Find where the given text appears and provide that cell's center as [X, Y] coordinate. 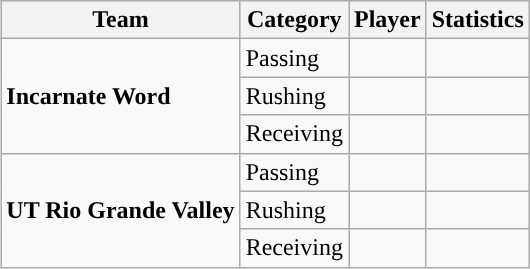
Player [387, 20]
Statistics [478, 20]
Incarnate Word [120, 96]
Category [294, 20]
UT Rio Grande Valley [120, 210]
Team [120, 20]
